Scan for the cell matching the given text and deliver its (x, y) coordinate at center. 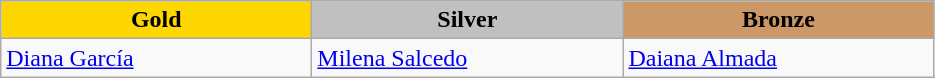
Daiana Almada (778, 58)
Diana García (156, 58)
Silver (468, 20)
Bronze (778, 20)
Gold (156, 20)
Milena Salcedo (468, 58)
